Scan for the cell matching the given text and deliver its [X, Y] coordinate at center. 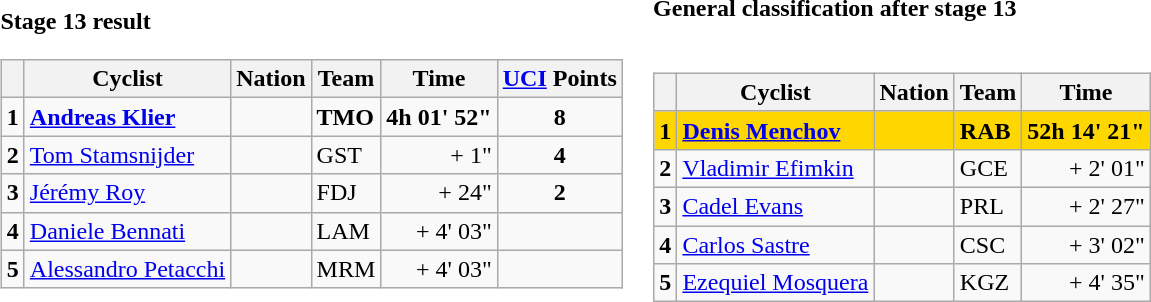
+ 4' 35" [1086, 283]
UCI Points [560, 79]
GCE [988, 168]
+ 2' 27" [1086, 206]
Alessandro Petacchi [127, 269]
MRM [346, 269]
KGZ [988, 283]
Daniele Bennati [127, 231]
TMO [346, 117]
Vladimir Efimkin [776, 168]
Carlos Sastre [776, 245]
Jérémy Roy [127, 193]
+ 24" [439, 193]
+ 3' 02" [1086, 245]
RAB [988, 130]
52h 14' 21" [1086, 130]
+ 2' 01" [1086, 168]
Tom Stamsnijder [127, 155]
Ezequiel Mosquera [776, 283]
+ 1" [439, 155]
GST [346, 155]
LAM [346, 231]
Andreas Klier [127, 117]
4h 01' 52" [439, 117]
PRL [988, 206]
FDJ [346, 193]
Cadel Evans [776, 206]
Denis Menchov [776, 130]
8 [560, 117]
CSC [988, 245]
